For the text-containing cell, return its midpoint in [X, Y] coordinate format. 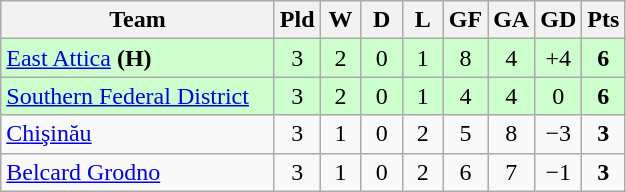
−3 [558, 134]
L [422, 20]
Pts [604, 20]
+4 [558, 58]
GD [558, 20]
Pld [297, 20]
Southern Federal District [138, 96]
East Attica (H) [138, 58]
−1 [558, 172]
Chişinău [138, 134]
7 [512, 172]
Team [138, 20]
GF [465, 20]
D [382, 20]
GA [512, 20]
W [340, 20]
5 [465, 134]
Belcard Grodno [138, 172]
